Search for the cell housing the specified text and yield its [X, Y] center coordinate. 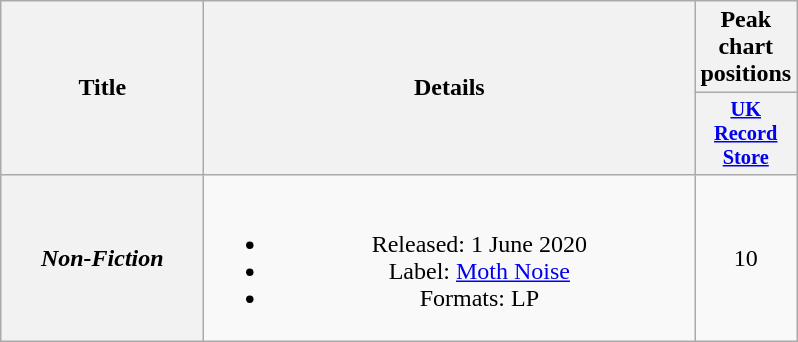
Non-Fiction [102, 258]
Released: 1 June 2020Label: Moth NoiseFormats: LP [450, 258]
Peak chart positions [746, 47]
10 [746, 258]
UKRecordStore [746, 134]
Title [102, 88]
Details [450, 88]
